Identify which cell holds the provided text, then report its (x, y) central coordinate. 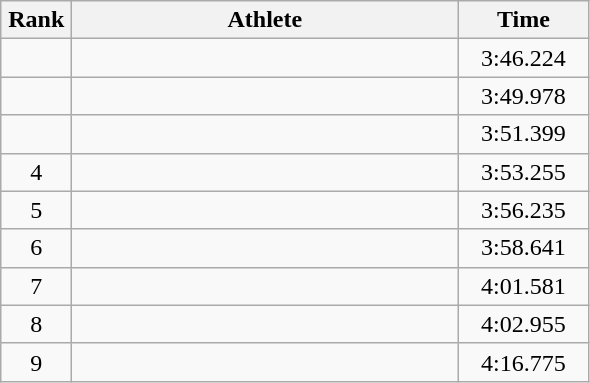
3:51.399 (524, 134)
4:16.775 (524, 362)
3:46.224 (524, 58)
3:58.641 (524, 248)
4 (36, 172)
Time (524, 20)
3:53.255 (524, 172)
4:02.955 (524, 324)
Athlete (265, 20)
7 (36, 286)
9 (36, 362)
5 (36, 210)
Rank (36, 20)
8 (36, 324)
4:01.581 (524, 286)
3:49.978 (524, 96)
6 (36, 248)
3:56.235 (524, 210)
